Determine the [X, Y] coordinate at the center of the cell enclosing the given text.  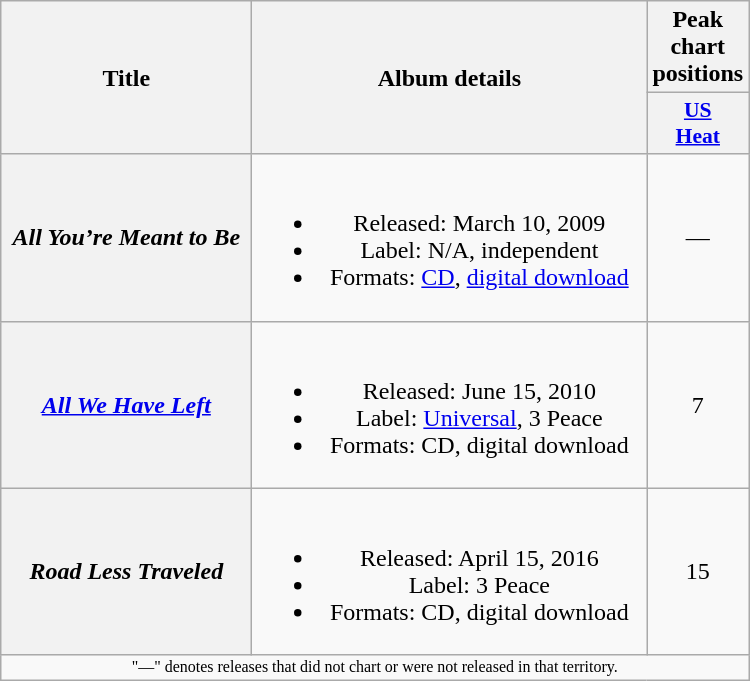
"—" denotes releases that did not chart or were not released in that territory. [375, 667]
15 [698, 572]
Peak chart positions [698, 47]
USHeat [698, 124]
7 [698, 404]
Released: April 15, 2016Label: 3 PeaceFormats: CD, digital download [450, 572]
Road Less Traveled [126, 572]
Released: March 10, 2009Label: N/A, independentFormats: CD, digital download [450, 238]
Title [126, 78]
— [698, 238]
All We Have Left [126, 404]
Released: June 15, 2010Label: Universal, 3 PeaceFormats: CD, digital download [450, 404]
All You’re Meant to Be [126, 238]
Album details [450, 78]
